Return the [x, y] coordinate for the center point of the cell that contains the specified text.  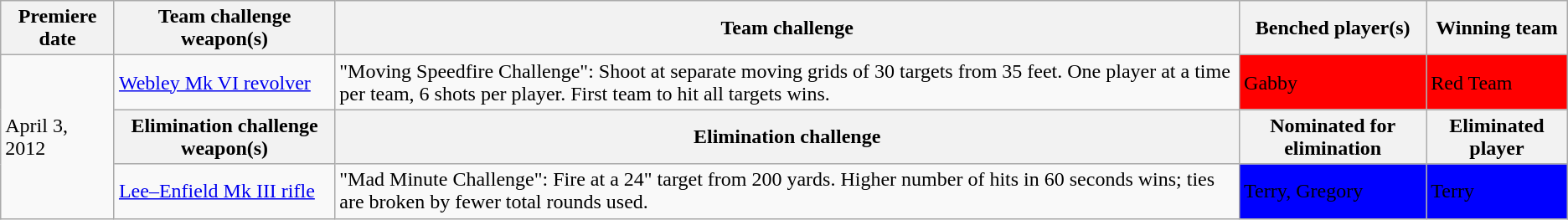
Webley Mk VI revolver [224, 82]
Team challenge [787, 28]
Gabby [1333, 82]
Nominated for elimination [1333, 137]
Red Team [1498, 82]
"Mad Minute Challenge": Fire at a 24" target from 200 yards. Higher number of hits in 60 seconds wins; ties are broken by fewer total rounds used. [787, 191]
Team challenge weapon(s) [224, 28]
Terry [1498, 191]
Elimination challenge [787, 137]
Elimination challenge weapon(s) [224, 137]
Benched player(s) [1333, 28]
Eliminated player [1498, 137]
Lee–Enfield Mk III rifle [224, 191]
Winning team [1498, 28]
April 3, 2012 [58, 137]
Premiere date [58, 28]
Terry, Gregory [1333, 191]
